Determine the (X, Y) coordinate at the center of the cell enclosing the given text.  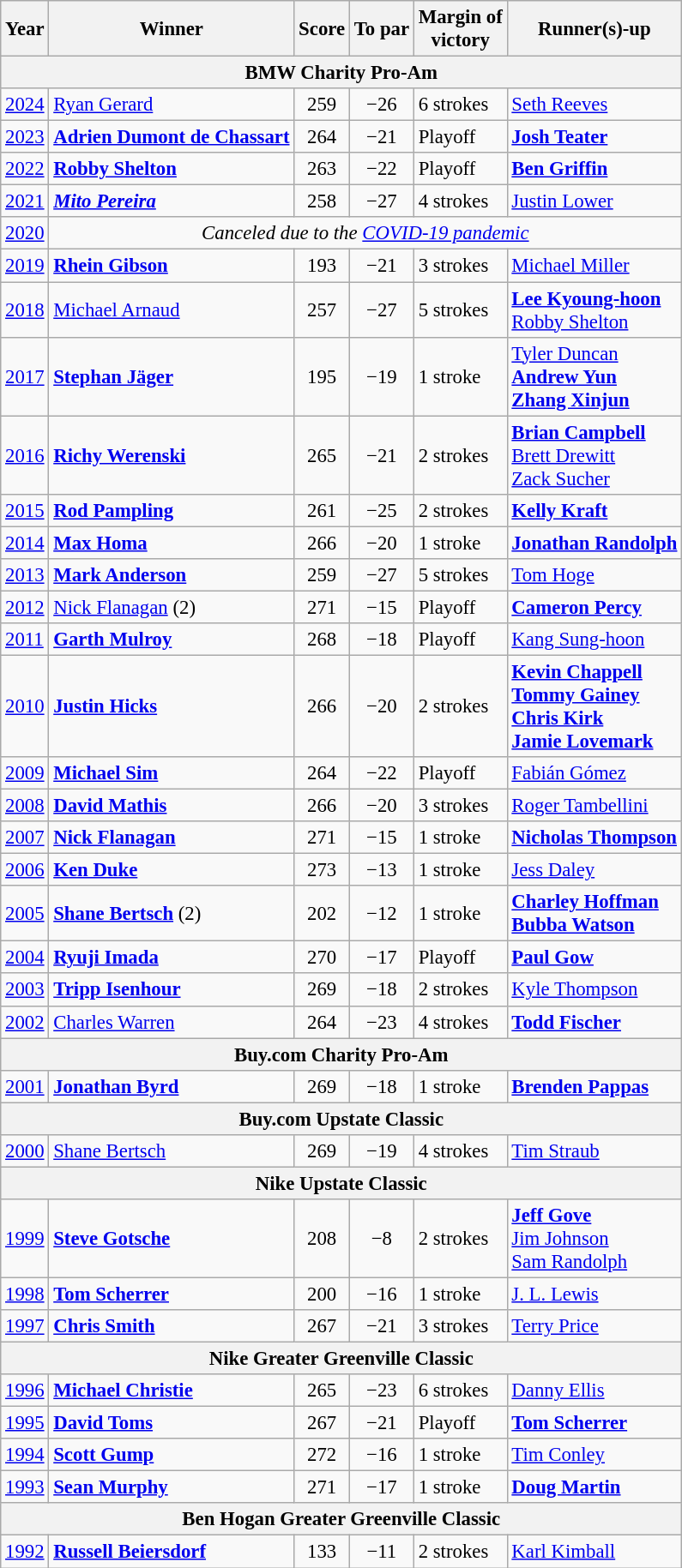
2021 (25, 201)
2010 (25, 706)
Robby Shelton (172, 169)
200 (323, 1294)
258 (323, 201)
−25 (381, 510)
Nick Flanagan (2) (172, 607)
272 (323, 1455)
2014 (25, 543)
2016 (25, 455)
1993 (25, 1487)
2006 (25, 870)
1998 (25, 1294)
Justin Hicks (172, 706)
Margin ofvictory (460, 29)
263 (323, 169)
−26 (381, 105)
Chris Smith (172, 1326)
2002 (25, 1022)
Garth Mulroy (172, 640)
Michael Arnaud (172, 310)
257 (323, 310)
Jonathan Byrd (172, 1086)
133 (323, 1552)
Jonathan Randolph (594, 543)
2012 (25, 607)
Michael Miller (594, 266)
Year (25, 29)
1996 (25, 1391)
Shane Bertsch (2) (172, 914)
Shane Bertsch (172, 1151)
Rhein Gibson (172, 266)
195 (323, 376)
Jess Daley (594, 870)
Rod Pampling (172, 510)
−13 (381, 870)
Nicholas Thompson (594, 838)
Cameron Percy (594, 607)
Sean Murphy (172, 1487)
2017 (25, 376)
Kang Sung-hoon (594, 640)
Tyler Duncan Andrew Yun Zhang Xinjun (594, 376)
Tim Conley (594, 1455)
193 (323, 266)
Ryan Gerard (172, 105)
Stephan Jäger (172, 376)
Steve Gotsche (172, 1239)
Terry Price (594, 1326)
2024 (25, 105)
Lee Kyoung-hoon Robby Shelton (594, 310)
261 (323, 510)
Ben Hogan Greater Greenville Classic (341, 1520)
Scott Gump (172, 1455)
Brenden Pappas (594, 1086)
Charley Hoffman Bubba Watson (594, 914)
Paul Gow (594, 958)
Todd Fischer (594, 1022)
1999 (25, 1239)
Nike Upstate Classic (341, 1183)
Tim Straub (594, 1151)
David Mathis (172, 806)
Michael Sim (172, 773)
2020 (25, 234)
1992 (25, 1552)
−8 (381, 1239)
Seth Reeves (594, 105)
Nick Flanagan (172, 838)
1997 (25, 1326)
Kyle Thompson (594, 990)
2011 (25, 640)
−11 (381, 1552)
Brian Campbell Brett Drewitt Zack Sucher (594, 455)
2019 (25, 266)
Adrien Dumont de Chassart (172, 137)
Charles Warren (172, 1022)
Michael Christie (172, 1391)
Roger Tambellini (594, 806)
Kelly Kraft (594, 510)
Score (323, 29)
268 (323, 640)
Justin Lower (594, 201)
Buy.com Charity Pro-Am (341, 1054)
2007 (25, 838)
2001 (25, 1086)
Kevin Chappell Tommy Gainey Chris Kirk Jamie Lovemark (594, 706)
1995 (25, 1423)
2000 (25, 1151)
2004 (25, 958)
Josh Teater (594, 137)
Runner(s)-up (594, 29)
Ryuji Imada (172, 958)
Jeff Gove Jim Johnson Sam Randolph (594, 1239)
Ken Duke (172, 870)
2018 (25, 310)
2003 (25, 990)
1994 (25, 1455)
David Toms (172, 1423)
BMW Charity Pro-Am (341, 73)
Winner (172, 29)
Canceled due to the COVID-19 pandemic (365, 234)
Danny Ellis (594, 1391)
202 (323, 914)
208 (323, 1239)
273 (323, 870)
2023 (25, 137)
Nike Greater Greenville Classic (341, 1359)
Richy Werenski (172, 455)
2009 (25, 773)
Mark Anderson (172, 575)
Fabián Gómez (594, 773)
2008 (25, 806)
Karl Kimball (594, 1552)
Ben Griffin (594, 169)
Tom Hoge (594, 575)
270 (323, 958)
Max Homa (172, 543)
Russell Beiersdorf (172, 1552)
2005 (25, 914)
2022 (25, 169)
To par (381, 29)
Buy.com Upstate Classic (341, 1119)
Doug Martin (594, 1487)
Mito Pereira (172, 201)
−12 (381, 914)
2015 (25, 510)
2013 (25, 575)
Tripp Isenhour (172, 990)
J. L. Lewis (594, 1294)
